Locate the cell with the specified text and output its (X, Y) center coordinate. 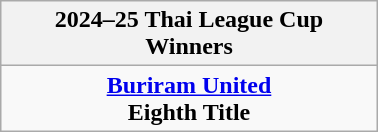
2024–25 Thai League CupWinners (189, 34)
Buriram UnitedEighth Title (189, 98)
